From the cell containing the given text, extract its center point as [X, Y] coordinate. 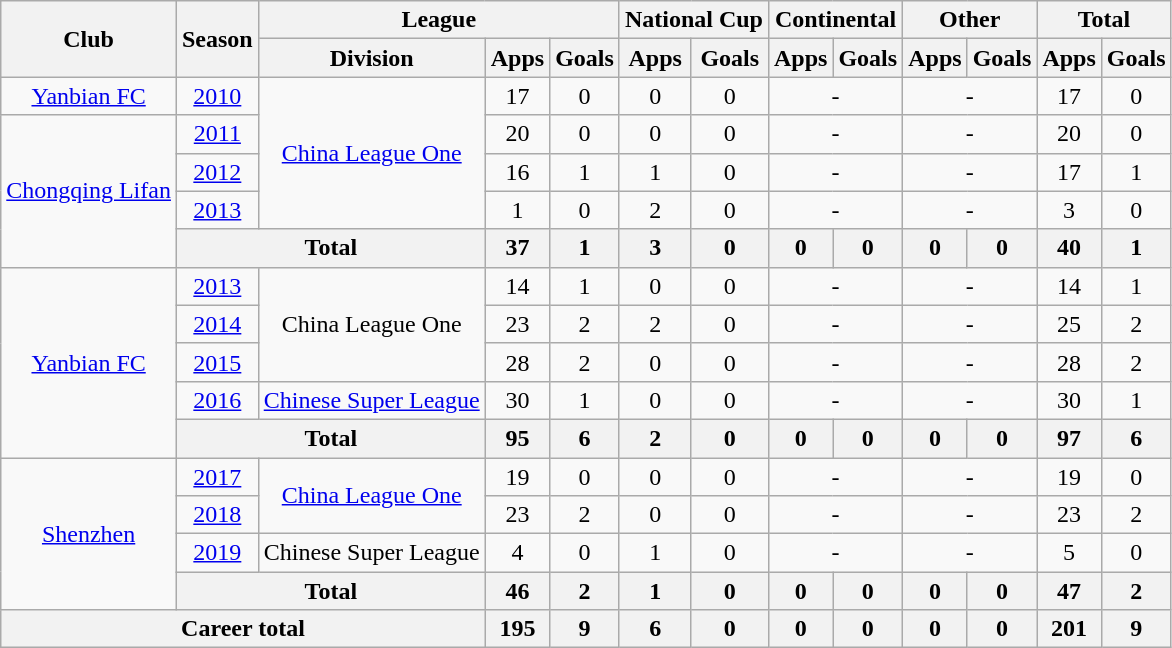
League [438, 20]
4 [517, 553]
95 [517, 438]
5 [1069, 553]
2010 [217, 96]
National Cup [694, 20]
97 [1069, 438]
Shenzhen [89, 534]
2019 [217, 553]
201 [1069, 629]
Continental [835, 20]
2014 [217, 324]
Season [217, 39]
16 [517, 172]
2016 [217, 400]
Chongqing Lifan [89, 191]
2018 [217, 515]
Division [372, 58]
2011 [217, 134]
195 [517, 629]
2017 [217, 477]
25 [1069, 324]
Career total [243, 629]
2012 [217, 172]
47 [1069, 591]
Club [89, 39]
2015 [217, 362]
Other [970, 20]
37 [517, 248]
46 [517, 591]
40 [1069, 248]
